Locate the cell with the specified text and output its (x, y) center coordinate. 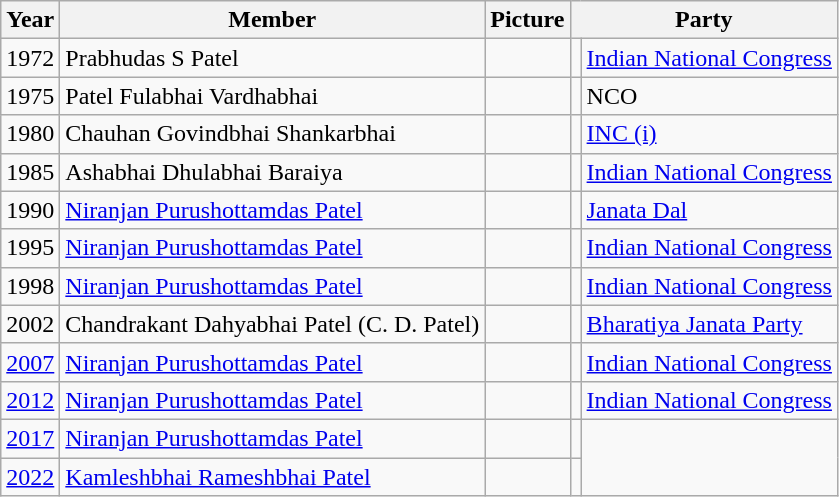
NCO (709, 96)
Member (272, 20)
Chandrakant Dahyabhai Patel (C. D. Patel) (272, 324)
Janata Dal (709, 210)
Patel Fulabhai Vardhabhai (272, 96)
1975 (30, 96)
Bharatiya Janata Party (709, 324)
1995 (30, 248)
1985 (30, 172)
Ashabhai Dhulabhai Baraiya (272, 172)
2012 (30, 400)
2007 (30, 362)
2022 (30, 477)
Picture (528, 20)
Kamleshbhai Rameshbhai Patel (272, 477)
1998 (30, 286)
INC (i) (709, 134)
Year (30, 20)
Chauhan Govindbhai Shankarbhai (272, 134)
2017 (30, 438)
1990 (30, 210)
1972 (30, 58)
2002 (30, 324)
Prabhudas S Patel (272, 58)
Party (704, 20)
1980 (30, 134)
